Identify which cell holds the provided text, then report its [x, y] central coordinate. 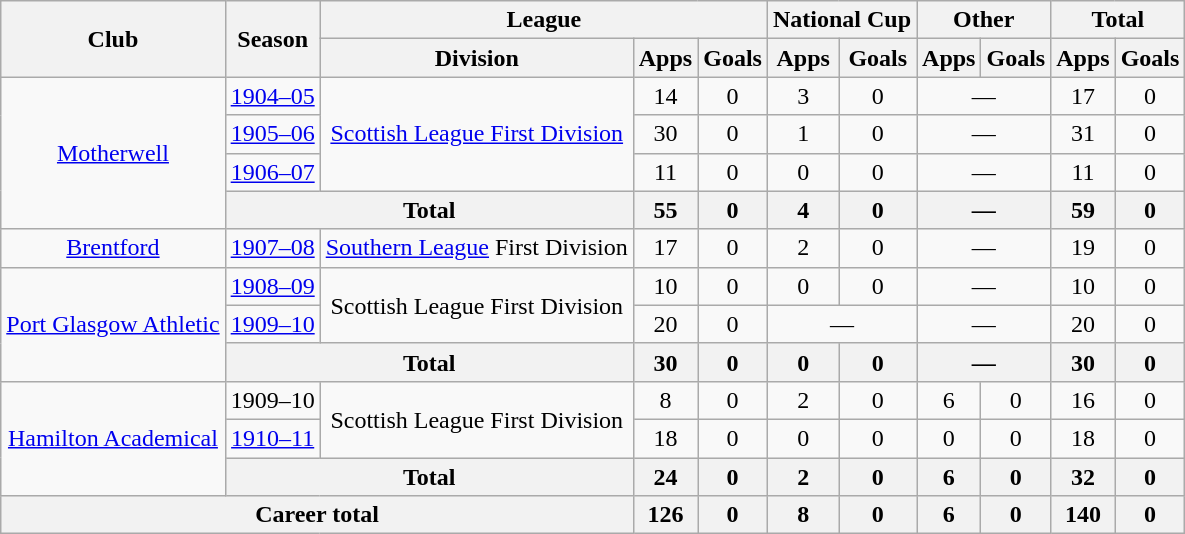
League [544, 20]
14 [665, 96]
31 [1083, 134]
Motherwell [113, 153]
1908–09 [272, 286]
Division [476, 58]
55 [665, 210]
140 [1083, 515]
1906–07 [272, 172]
Brentford [113, 248]
32 [1083, 477]
1910–11 [272, 438]
National Cup [842, 20]
1905–06 [272, 134]
Other [984, 20]
19 [1083, 248]
Season [272, 39]
16 [1083, 400]
4 [803, 210]
1907–08 [272, 248]
Hamilton Academical [113, 438]
Club [113, 39]
1904–05 [272, 96]
1 [803, 134]
Southern League First Division [476, 248]
3 [803, 96]
126 [665, 515]
Port Glasgow Athletic [113, 324]
59 [1083, 210]
24 [665, 477]
Career total [318, 515]
